Search for the cell housing the specified text and yield its [X, Y] center coordinate. 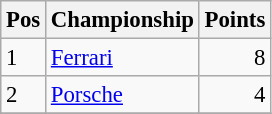
8 [234, 58]
Points [234, 20]
Ferrari [123, 58]
Championship [123, 20]
Porsche [123, 95]
Pos [24, 20]
4 [234, 95]
2 [24, 95]
1 [24, 58]
